Return (X, Y) of the center of cell containing provided text 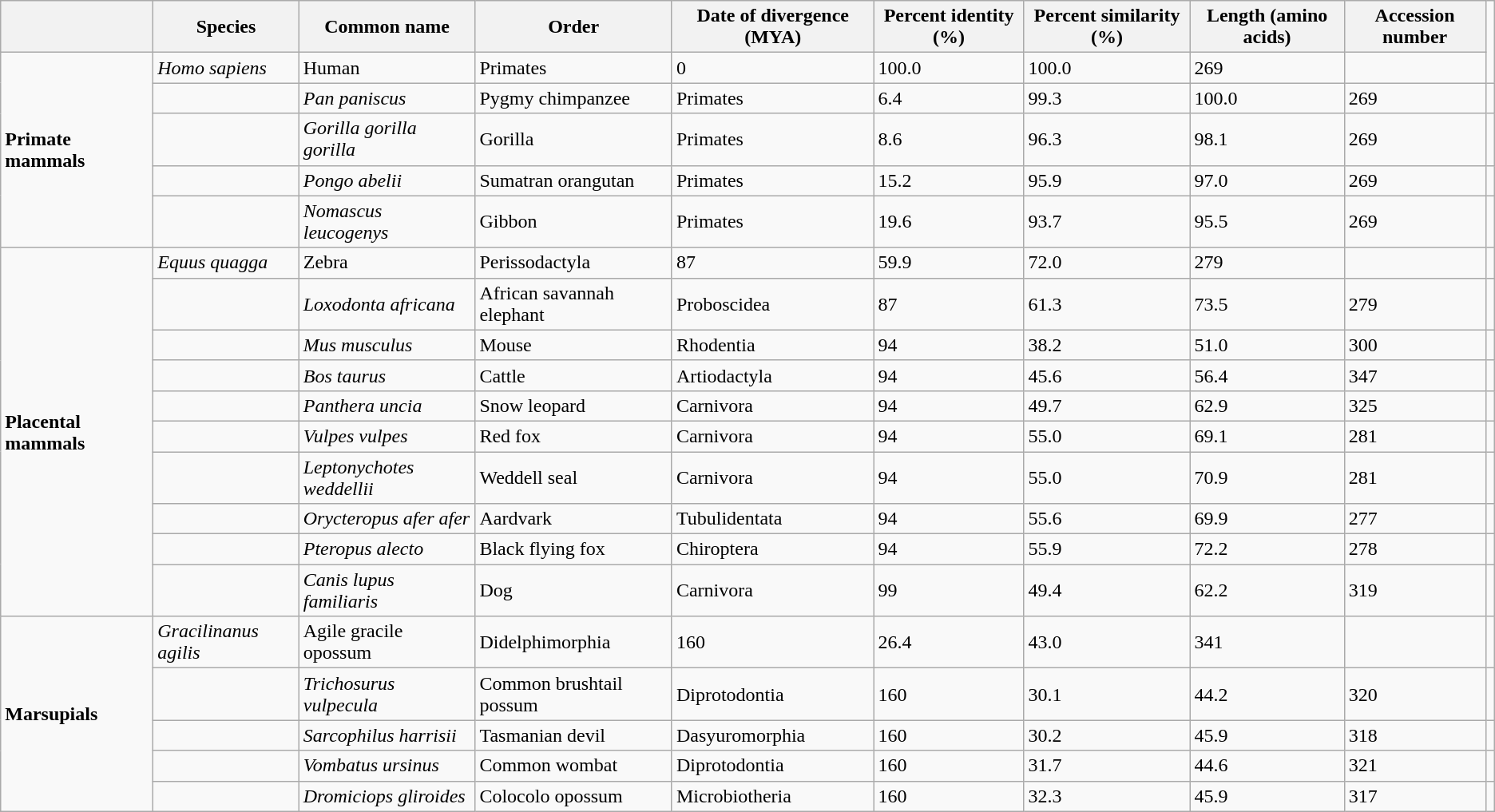
Placental mammals (77, 432)
Proboscidea (773, 303)
96.3 (1107, 139)
319 (1415, 591)
Rhodentia (773, 345)
49.7 (1107, 406)
321 (1415, 766)
55.9 (1107, 549)
Gorilla gorilla gorilla (387, 139)
Red fox (573, 436)
Colocolo opossum (573, 796)
38.2 (1107, 345)
Sarcophilus harrisii (387, 735)
15.2 (949, 180)
55.6 (1107, 519)
8.6 (949, 139)
Common wombat (573, 766)
Agile gracile opossum (387, 642)
62.2 (1267, 591)
Gorilla (573, 139)
341 (1267, 642)
Gibbon (573, 222)
6.4 (949, 98)
32.3 (1107, 796)
African savannah elephant (573, 303)
Vulpes vulpes (387, 436)
59.9 (949, 263)
325 (1415, 406)
19.6 (949, 222)
318 (1415, 735)
Percent identity (%) (949, 27)
49.4 (1107, 591)
Tasmanian devil (573, 735)
70.9 (1267, 477)
Weddell seal (573, 477)
95.9 (1107, 180)
30.2 (1107, 735)
Didelphimorphia (573, 642)
56.4 (1267, 375)
45.6 (1107, 375)
Dog (573, 591)
Primate mammals (77, 150)
Aardvark (573, 519)
Loxodonta africana (387, 303)
51.0 (1267, 345)
Length (amino acids) (1267, 27)
98.1 (1267, 139)
Human (387, 68)
95.5 (1267, 222)
43.0 (1107, 642)
300 (1415, 345)
Marsupials (77, 714)
Dasyuromorphia (773, 735)
99.3 (1107, 98)
72.0 (1107, 263)
Vombatus ursinus (387, 766)
Gracilinanus agilis (227, 642)
Artiodactyla (773, 375)
Pan paniscus (387, 98)
Order (573, 27)
Dromiciops gliroides (387, 796)
0 (773, 68)
61.3 (1107, 303)
Mouse (573, 345)
Sumatran orangutan (573, 180)
Common name (387, 27)
278 (1415, 549)
44.2 (1267, 695)
Nomascus leucogenys (387, 222)
93.7 (1107, 222)
99 (949, 591)
72.2 (1267, 549)
Date of divergence (MYA) (773, 27)
317 (1415, 796)
Panthera uncia (387, 406)
73.5 (1267, 303)
Cattle (573, 375)
Percent similarity (%) (1107, 27)
277 (1415, 519)
62.9 (1267, 406)
Mus musculus (387, 345)
Homo sapiens (227, 68)
Equus quagga (227, 263)
Common brushtail possum (573, 695)
320 (1415, 695)
Black flying fox (573, 549)
Bos taurus (387, 375)
69.9 (1267, 519)
Snow leopard (573, 406)
Microbiotheria (773, 796)
Pteropus alecto (387, 549)
Orycteropus afer afer (387, 519)
Species (227, 27)
26.4 (949, 642)
Trichosurus vulpecula (387, 695)
Chiroptera (773, 549)
Leptonychotes weddellii (387, 477)
97.0 (1267, 180)
Pygmy chimpanzee (573, 98)
347 (1415, 375)
Zebra (387, 263)
Accession number (1415, 27)
31.7 (1107, 766)
Perissodactyla (573, 263)
Pongo abelii (387, 180)
Tubulidentata (773, 519)
69.1 (1267, 436)
30.1 (1107, 695)
44.6 (1267, 766)
Canis lupus familiaris (387, 591)
